Scan for the cell matching the given text and deliver its [x, y] coordinate at center. 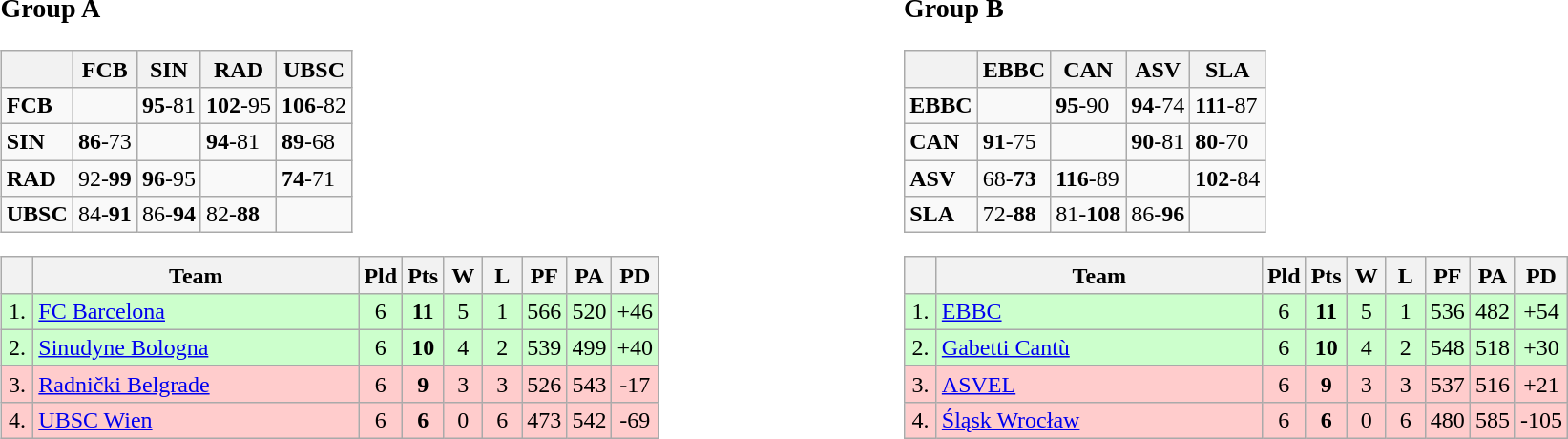
72-88 [1014, 215]
Radnički Belgrade [197, 384]
Sinudyne Bologna [197, 347]
102-95 [239, 105]
480 [1447, 420]
106-82 [315, 105]
116-89 [1088, 178]
102-84 [1227, 178]
68-73 [1014, 178]
516 [1493, 384]
91-75 [1014, 142]
482 [1493, 311]
86-96 [1159, 215]
+54 [1540, 311]
84-91 [105, 215]
520 [590, 311]
526 [544, 384]
548 [1447, 347]
95-81 [168, 105]
499 [590, 347]
111-87 [1227, 105]
89-68 [315, 142]
+30 [1540, 347]
539 [544, 347]
86-94 [168, 215]
Śląsk Wrocław [1099, 420]
+40 [636, 347]
-105 [1540, 420]
96-95 [168, 178]
Gabetti Cantù [1099, 347]
536 [1447, 311]
90-81 [1159, 142]
+21 [1540, 384]
74-71 [315, 178]
81-108 [1088, 215]
FC Barcelona [197, 311]
86-73 [105, 142]
92-99 [105, 178]
543 [590, 384]
-17 [636, 384]
566 [544, 311]
585 [1493, 420]
ASVEL [1099, 384]
82-88 [239, 215]
UBSC Wien [197, 420]
537 [1447, 384]
473 [544, 420]
542 [590, 420]
80-70 [1227, 142]
+46 [636, 311]
-69 [636, 420]
95-90 [1088, 105]
94-74 [1159, 105]
518 [1493, 347]
94-81 [239, 142]
